Output the [X, Y] coordinate of the center of the cell containing the given text.  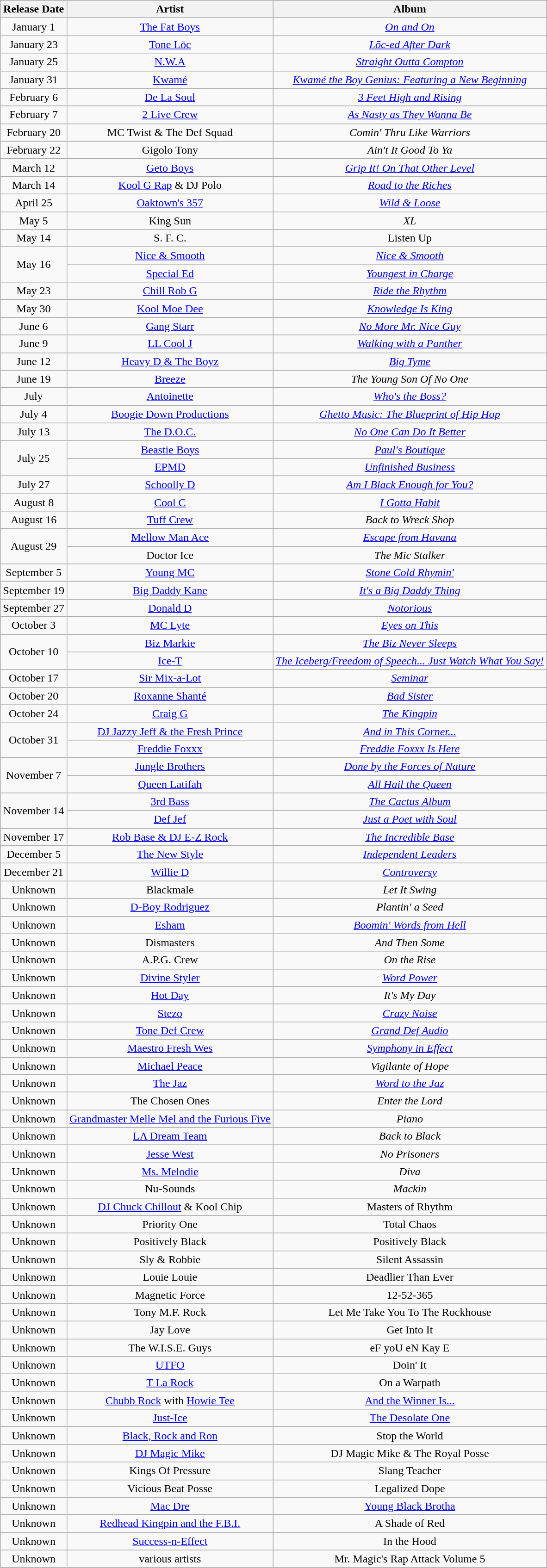
Rob Base & DJ E-Z Rock [170, 837]
LA Dream Team [170, 1136]
Ain't It Good To Ya [410, 150]
March 12 [34, 167]
Kool Moe Dee [170, 309]
Redhead Kingpin and the F.B.I. [170, 1524]
UTFO [170, 1365]
Jesse West [170, 1154]
No More Mr. Nice Guy [410, 326]
July 27 [34, 484]
Success-n-Effect [170, 1541]
August 8 [34, 502]
Special Ed [170, 273]
Release Date [34, 9]
3 Feet High and Rising [410, 97]
DJ Magic Mike & The Royal Posse [410, 1453]
January 31 [34, 80]
The Young Son Of No One [410, 379]
various artists [170, 1559]
January 1 [34, 27]
N.W.A [170, 62]
The W.I.S.E. Guys [170, 1348]
A Shade of Red [410, 1524]
MC Lyte [170, 626]
October 3 [34, 626]
May 30 [34, 309]
May 14 [34, 238]
Word to the Jaz [410, 1084]
The Incredible Base [410, 837]
Big Daddy Kane [170, 590]
And the Winner Is... [410, 1401]
Freddie Foxxx Is Here [410, 749]
Boomin' Words from Hell [410, 925]
2 Live Crew [170, 115]
Comin' Thru Like Warriors [410, 132]
January 23 [34, 44]
December 21 [34, 872]
The Chosen Ones [170, 1101]
DJ Jazzy Jeff & the Fresh Prince [170, 731]
Grand Def Audio [410, 1030]
The Mic Stalker [410, 555]
Divine Styler [170, 978]
June 12 [34, 361]
LL Cool J [170, 344]
Road to the Riches [410, 185]
The Biz Never Sleeps [410, 643]
October 31 [34, 740]
Artist [170, 9]
Gigolo Tony [170, 150]
Blackmale [170, 890]
S. F. C. [170, 238]
Tony M.F. Rock [170, 1312]
EPMD [170, 467]
Esham [170, 925]
Get Into It [410, 1330]
Heavy D & The Boyz [170, 361]
May 23 [34, 291]
Plantin' a Seed [410, 907]
Dismasters [170, 942]
Legalized Dope [410, 1488]
Queen Latifah [170, 784]
February 22 [34, 150]
Breeze [170, 379]
Mr. Magic's Rap Attack Volume 5 [410, 1559]
Stop the World [410, 1436]
Maestro Fresh Wes [170, 1048]
Controversy [410, 872]
King Sun [170, 221]
It's a Big Daddy Thing [410, 590]
Listen Up [410, 238]
Vigilante of Hope [410, 1066]
Notorious [410, 608]
Sir Mix-a-Lot [170, 678]
eF yoU eN Kay E [410, 1348]
Vicious Beat Posse [170, 1488]
May 5 [34, 221]
DJ Magic Mike [170, 1453]
Just a Poet with Soul [410, 819]
On the Rise [410, 960]
Antoinette [170, 397]
Mackin [410, 1189]
June 6 [34, 326]
The Jaz [170, 1084]
XL [410, 221]
12-52-365 [410, 1295]
February 6 [34, 97]
June 9 [34, 344]
In the Hood [410, 1541]
Def Jef [170, 819]
Kool G Rap & DJ Polo [170, 185]
Escape from Havana [410, 538]
I Gotta Habit [410, 502]
Word Power [410, 978]
Lōc-ed After Dark [410, 44]
Youngest in Charge [410, 273]
October 24 [34, 713]
Geto Boys [170, 167]
Louie Louie [170, 1277]
Tone Lōc [170, 44]
September 5 [34, 573]
Grip It! On That Other Level [410, 167]
Roxanne Shanté [170, 696]
November 14 [34, 811]
Priority One [170, 1224]
January 25 [34, 62]
Straight Outta Compton [410, 62]
Gang Starr [170, 326]
Deadlier Than Ever [410, 1277]
March 14 [34, 185]
November 7 [34, 775]
On a Warpath [410, 1383]
Kwamé the Boy Genius: Featuring a New Beginning [410, 80]
Chill Rob G [170, 291]
Done by the Forces of Nature [410, 766]
July [34, 397]
Diva [410, 1171]
Jungle Brothers [170, 766]
Tuff Crew [170, 520]
Total Chaos [410, 1224]
Ride the Rhythm [410, 291]
Big Tyme [410, 361]
The Iceberg/Freedom of Speech... Just Watch What You Say! [410, 661]
And in This Corner... [410, 731]
September 19 [34, 590]
De La Soul [170, 97]
Am I Black Enough for You? [410, 484]
Freddie Foxxx [170, 749]
Mac Dre [170, 1506]
Symphony in Effect [410, 1048]
The New Style [170, 855]
Independent Leaders [410, 855]
The Kingpin [410, 713]
Ms. Melodie [170, 1171]
Who's the Boss? [410, 397]
July 4 [34, 414]
Album [410, 9]
D-Boy Rodriguez [170, 907]
September 27 [34, 608]
On and On [410, 27]
July 13 [34, 432]
Kings Of Pressure [170, 1471]
Boogie Down Productions [170, 414]
Tone Def Crew [170, 1030]
Young MC [170, 573]
Back to Black [410, 1136]
All Hail the Queen [410, 784]
No Prisoners [410, 1154]
Craig G [170, 713]
Schoolly D [170, 484]
October 17 [34, 678]
Jay Love [170, 1330]
December 5 [34, 855]
Let Me Take You To The Rockhouse [410, 1312]
Slang Teacher [410, 1471]
August 29 [34, 546]
Let It Swing [410, 890]
And Then Some [410, 942]
Black, Rock and Ron [170, 1436]
The Cactus Album [410, 802]
Eyes on This [410, 626]
Seminar [410, 678]
Michael Peace [170, 1066]
August 16 [34, 520]
As Nasty as They Wanna Be [410, 115]
Masters of Rhythm [410, 1207]
Mellow Man Ace [170, 538]
Beastie Boys [170, 449]
The Fat Boys [170, 27]
Kwamé [170, 80]
Chubb Rock with Howie Tee [170, 1401]
October 10 [34, 652]
Just-Ice [170, 1418]
Doctor Ice [170, 555]
Unfinished Business [410, 467]
July 25 [34, 458]
November 17 [34, 837]
Doin' It [410, 1365]
DJ Chuck Chillout & Kool Chip [170, 1207]
Stone Cold Rhymin' [410, 573]
Ice-T [170, 661]
Crazy Noise [410, 1013]
Oaktown's 357 [170, 203]
Nu-Sounds [170, 1189]
A.P.G. Crew [170, 960]
Knowledge Is King [410, 309]
Donald D [170, 608]
June 19 [34, 379]
MC Twist & The Def Squad [170, 132]
Biz Markie [170, 643]
No One Can Do It Better [410, 432]
Hot Day [170, 995]
Grandmaster Melle Mel and the Furious Five [170, 1119]
Paul's Boutique [410, 449]
February 20 [34, 132]
May 16 [34, 265]
It's My Day [410, 995]
Piano [410, 1119]
Willie D [170, 872]
Young Black Brotha [410, 1506]
Wild & Loose [410, 203]
February 7 [34, 115]
The D.O.C. [170, 432]
April 25 [34, 203]
The Desolate One [410, 1418]
T La Rock [170, 1383]
Silent Assassin [410, 1259]
October 20 [34, 696]
Cool C [170, 502]
Sly & Robbie [170, 1259]
3rd Bass [170, 802]
Bad Sister [410, 696]
Magnetic Force [170, 1295]
Enter the Lord [410, 1101]
Back to Wreck Shop [410, 520]
Ghetto Music: The Blueprint of Hip Hop [410, 414]
Stezo [170, 1013]
Walking with a Panther [410, 344]
